Return [x, y] of the center of cell containing provided text 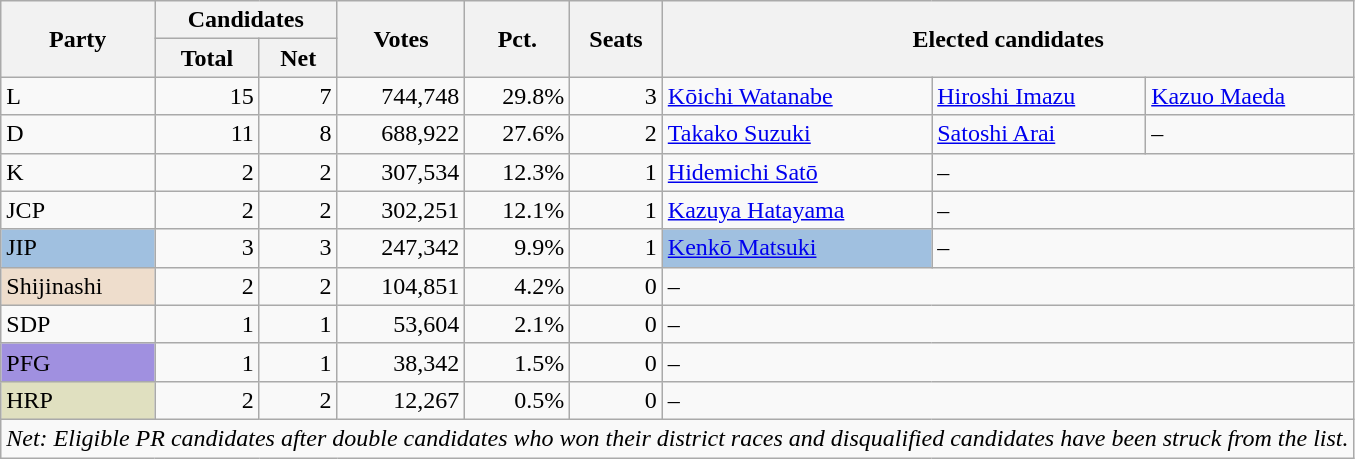
7 [298, 96]
1.5% [518, 362]
2.1% [518, 324]
9.9% [518, 248]
Kazuya Hatayama [796, 210]
8 [298, 134]
4.2% [518, 286]
SDP [78, 324]
D [78, 134]
Pct. [518, 39]
744,748 [401, 96]
307,534 [401, 172]
Hidemichi Satō [796, 172]
Kazuo Maeda [1250, 96]
29.8% [518, 96]
38,342 [401, 362]
Elected candidates [1008, 39]
Hiroshi Imazu [1039, 96]
Seats [616, 39]
Total [208, 58]
302,251 [401, 210]
Net: Eligible PR candidates after double candidates who won their district races and disqualified candidates have been struck from the list. [678, 438]
PFG [78, 362]
0.5% [518, 400]
Kenkō Matsuki [796, 248]
Kōichi Watanabe [796, 96]
12.1% [518, 210]
Votes [401, 39]
Net [298, 58]
L [78, 96]
12,267 [401, 400]
JIP [78, 248]
JCP [78, 210]
12.3% [518, 172]
247,342 [401, 248]
53,604 [401, 324]
27.6% [518, 134]
HRP [78, 400]
Takako Suzuki [796, 134]
Satoshi Arai [1039, 134]
15 [208, 96]
11 [208, 134]
K [78, 172]
Shijinashi [78, 286]
Candidates [246, 20]
688,922 [401, 134]
Party [78, 39]
104,851 [401, 286]
